For the text-containing cell, return its midpoint in (X, Y) coordinate format. 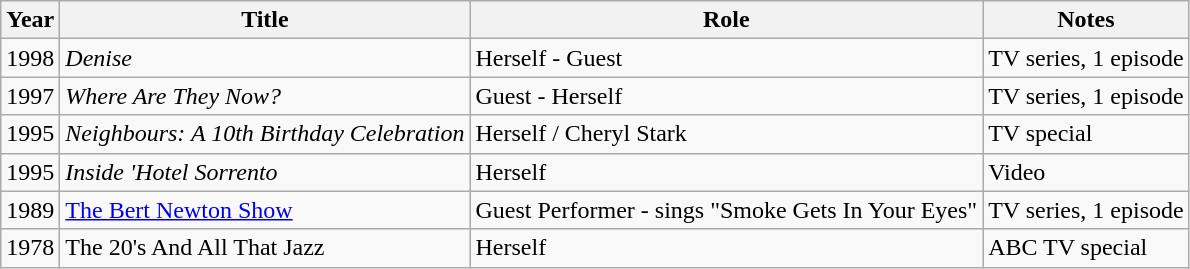
Notes (1086, 20)
Video (1086, 172)
The 20's And All That Jazz (265, 248)
Guest Performer - sings "Smoke Gets In Your Eyes" (726, 210)
Guest - Herself (726, 96)
Inside 'Hotel Sorrento (265, 172)
1989 (30, 210)
1978 (30, 248)
Role (726, 20)
Year (30, 20)
Title (265, 20)
1998 (30, 58)
Herself - Guest (726, 58)
Where Are They Now? (265, 96)
Herself / Cheryl Stark (726, 134)
ABC TV special (1086, 248)
Neighbours: A 10th Birthday Celebration (265, 134)
TV special (1086, 134)
The Bert Newton Show (265, 210)
1997 (30, 96)
Denise (265, 58)
